Scan for the cell matching the given text and deliver its [x, y] coordinate at center. 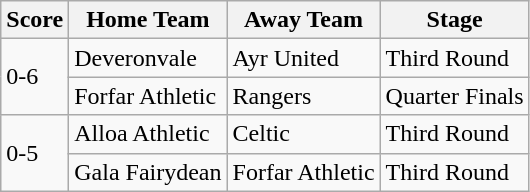
0-5 [35, 153]
Score [35, 20]
Deveronvale [148, 58]
Celtic [304, 134]
Stage [454, 20]
Alloa Athletic [148, 134]
Gala Fairydean [148, 172]
Ayr United [304, 58]
Quarter Finals [454, 96]
Home Team [148, 20]
Away Team [304, 20]
Rangers [304, 96]
0-6 [35, 77]
